Determine the (X, Y) coordinate at the center of the cell enclosing the given text.  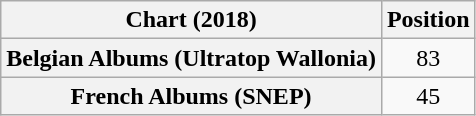
83 (428, 58)
Belgian Albums (Ultratop Wallonia) (192, 58)
Position (428, 20)
French Albums (SNEP) (192, 96)
Chart (2018) (192, 20)
45 (428, 96)
